Extract the [X, Y] coordinate from the center of the cell holding the provided text.  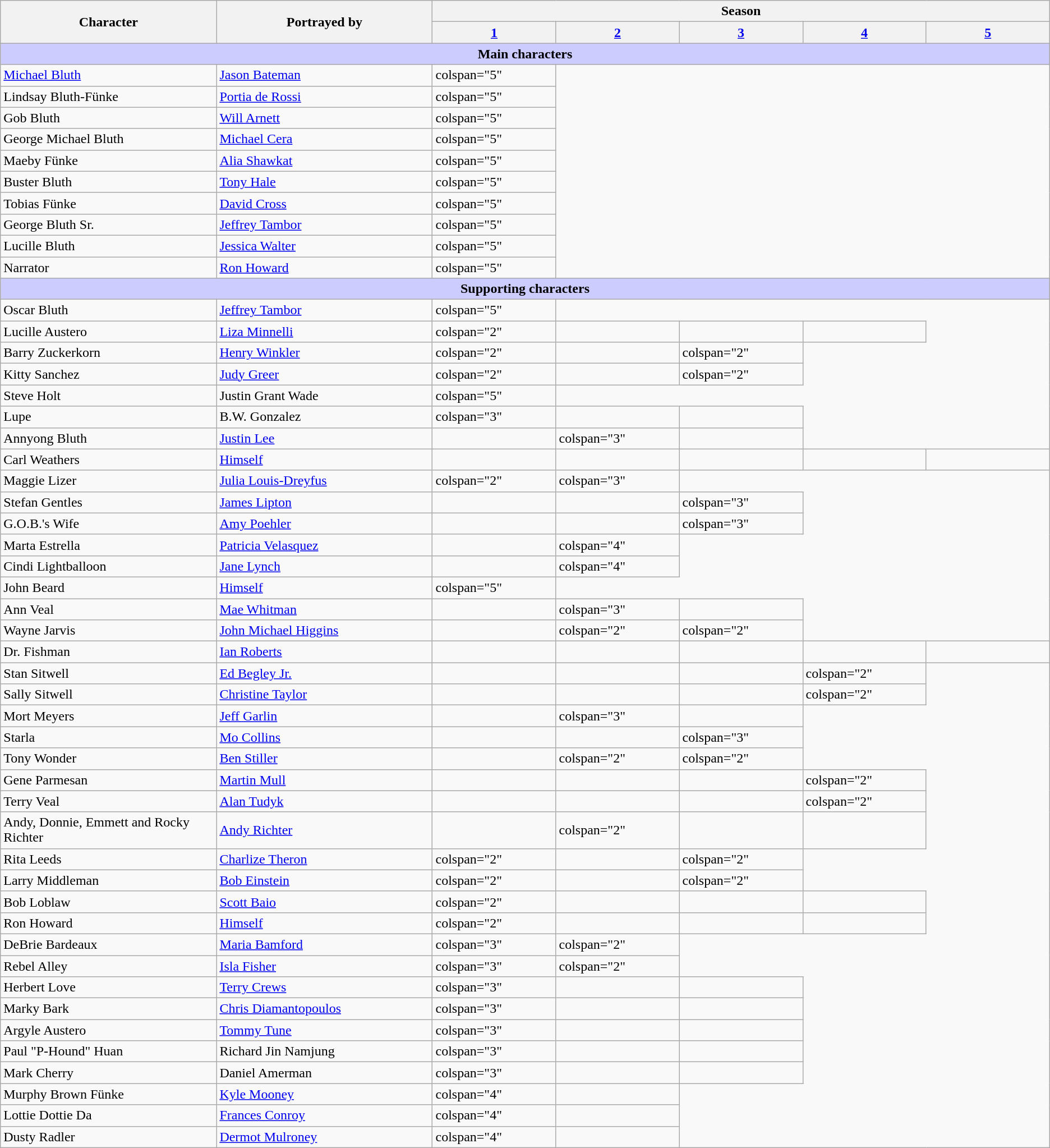
Lucille Bluth [109, 246]
Oscar Bluth [109, 310]
G.O.B.'s Wife [109, 524]
Mae Whitman [324, 609]
Season [741, 11]
John Michael Higgins [324, 631]
Henry Winkler [324, 353]
Ann Veal [109, 609]
Narrator [109, 268]
Scott Baio [324, 902]
Amy Poehler [324, 524]
3 [741, 33]
Tommy Tune [324, 1030]
Terry Crews [324, 988]
Lupe [109, 417]
Bob Loblaw [109, 902]
Jeff Garlin [324, 716]
1 [494, 33]
Richard Jin Namjung [324, 1051]
Ed Begley Jr. [324, 673]
Lucille Austero [109, 332]
George Michael Bluth [109, 139]
Paul "P-Hound" Huan [109, 1051]
Mo Collins [324, 737]
Michael Bluth [109, 75]
Jane Lynch [324, 566]
Stefan Gentles [109, 502]
Martin Mull [324, 780]
Terry Veal [109, 801]
Gob Bluth [109, 118]
George Bluth Sr. [109, 224]
Isla Fisher [324, 966]
Carl Weathers [109, 460]
5 [988, 33]
Lottie Dottie Da [109, 1115]
Tobias Fünke [109, 203]
Buster Bluth [109, 182]
Andy Richter [324, 830]
Tony Wonder [109, 759]
David Cross [324, 203]
B.W. Gonzalez [324, 417]
Dr. Fishman [109, 652]
Supporting characters [525, 289]
Starla [109, 737]
Larry Middleman [109, 880]
Daniel Amerman [324, 1073]
Portia de Rossi [324, 97]
Herbert Love [109, 988]
Mark Cherry [109, 1073]
Steve Holt [109, 396]
John Beard [109, 587]
Liza Minnelli [324, 332]
Andy, Donnie, Emmett and Rocky Richter [109, 830]
Marta Estrella [109, 545]
Christine Taylor [324, 695]
Michael Cera [324, 139]
Maggie Lizer [109, 481]
Stan Sitwell [109, 673]
Alan Tudyk [324, 801]
Kyle Mooney [324, 1094]
Maeby Fünke [109, 160]
James Lipton [324, 502]
Wayne Jarvis [109, 631]
4 [864, 33]
Rebel Alley [109, 966]
DeBrie Bardeaux [109, 944]
Jessica Walter [324, 246]
Maria Bamford [324, 944]
Sally Sitwell [109, 695]
Patricia Velasquez [324, 545]
Will Arnett [324, 118]
Judy Greer [324, 374]
Lindsay Bluth-Fünke [109, 97]
Portrayed by [324, 22]
Justin Lee [324, 438]
Tony Hale [324, 182]
Julia Louis-Dreyfus [324, 481]
Jason Bateman [324, 75]
Mort Meyers [109, 716]
Charlize Theron [324, 859]
Justin Grant Wade [324, 396]
Rita Leeds [109, 859]
Main characters [525, 54]
Chris Diamantopoulos [324, 1009]
Dermot Mulroney [324, 1137]
2 [618, 33]
Ian Roberts [324, 652]
Murphy Brown Fünke [109, 1094]
Kitty Sanchez [109, 374]
Dusty Radler [109, 1137]
Ben Stiller [324, 759]
Alia Shawkat [324, 160]
Cindi Lightballoon [109, 566]
Gene Parmesan [109, 780]
Character [109, 22]
Annyong Bluth [109, 438]
Frances Conroy [324, 1115]
Barry Zuckerkorn [109, 353]
Marky Bark [109, 1009]
Argyle Austero [109, 1030]
Bob Einstein [324, 880]
